Capture the cell that displays the provided text and extract its [X, Y] central coordinate. 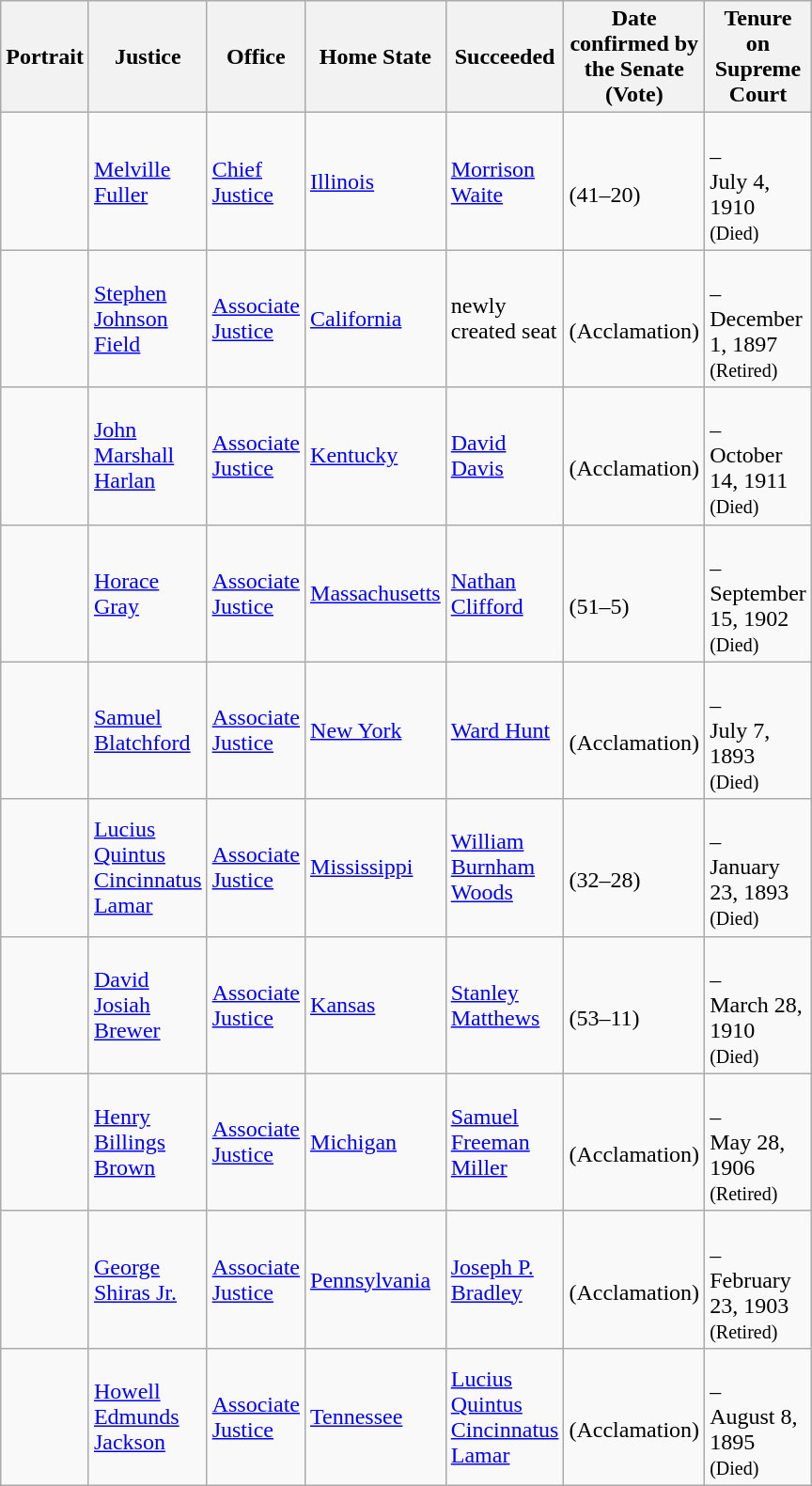
New York [376, 730]
–February 23, 1903(Retired) [758, 1279]
Tenure on Supreme Court [758, 56]
Melville Fuller [148, 181]
–March 28, 1910(Died) [758, 1005]
Kentucky [376, 456]
Chief Justice [256, 181]
–January 23, 1893(Died) [758, 868]
(41–20) [634, 181]
Illinois [376, 181]
Samuel Blatchford [148, 730]
California [376, 319]
Nathan Clifford [505, 593]
Portrait [45, 56]
Samuel Freeman Miller [505, 1142]
Mississippi [376, 868]
Home State [376, 56]
–October 14, 1911(Died) [758, 456]
Ward Hunt [505, 730]
George Shiras Jr. [148, 1279]
William Burnham Woods [505, 868]
Date confirmed by the Senate(Vote) [634, 56]
(32–28) [634, 868]
David Davis [505, 456]
–December 1, 1897(Retired) [758, 319]
Kansas [376, 1005]
–July 7, 1893(Died) [758, 730]
–September 15, 1902(Died) [758, 593]
David Josiah Brewer [148, 1005]
Massachusetts [376, 593]
Office [256, 56]
(51–5) [634, 593]
Stanley Matthews [505, 1005]
John Marshall Harlan [148, 456]
Michigan [376, 1142]
Justice [148, 56]
Tennessee [376, 1416]
Joseph P. Bradley [505, 1279]
Howell Edmunds Jackson [148, 1416]
Morrison Waite [505, 181]
Stephen Johnson Field [148, 319]
newly created seat [505, 319]
Horace Gray [148, 593]
(53–11) [634, 1005]
Pennsylvania [376, 1279]
Succeeded [505, 56]
–July 4, 1910(Died) [758, 181]
–May 28, 1906(Retired) [758, 1142]
–August 8, 1895(Died) [758, 1416]
Henry Billings Brown [148, 1142]
